Scan for the cell matching the given text and deliver its [X, Y] coordinate at center. 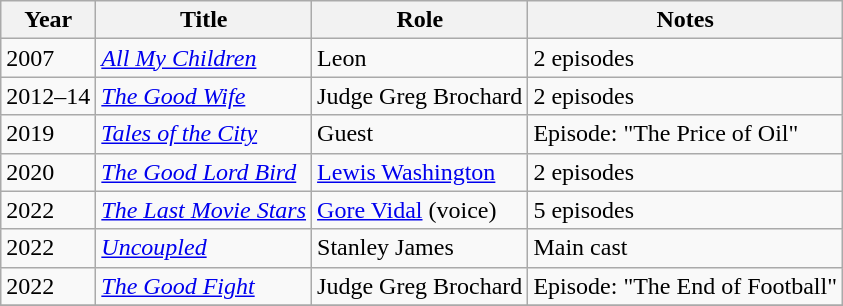
The Good Wife [204, 96]
The Last Movie Stars [204, 210]
Lewis Washington [420, 172]
Uncoupled [204, 248]
Guest [420, 134]
2007 [48, 58]
All My Children [204, 58]
Leon [420, 58]
The Good Lord Bird [204, 172]
Tales of the City [204, 134]
Year [48, 20]
Stanley James [420, 248]
Notes [686, 20]
5 episodes [686, 210]
Main cast [686, 248]
Role [420, 20]
The Good Fight [204, 286]
Gore Vidal (voice) [420, 210]
2020 [48, 172]
Title [204, 20]
Episode: "The Price of Oil" [686, 134]
2019 [48, 134]
2012–14 [48, 96]
Episode: "The End of Football" [686, 286]
